Determine the (x, y) coordinate at the center of the cell enclosing the given text.  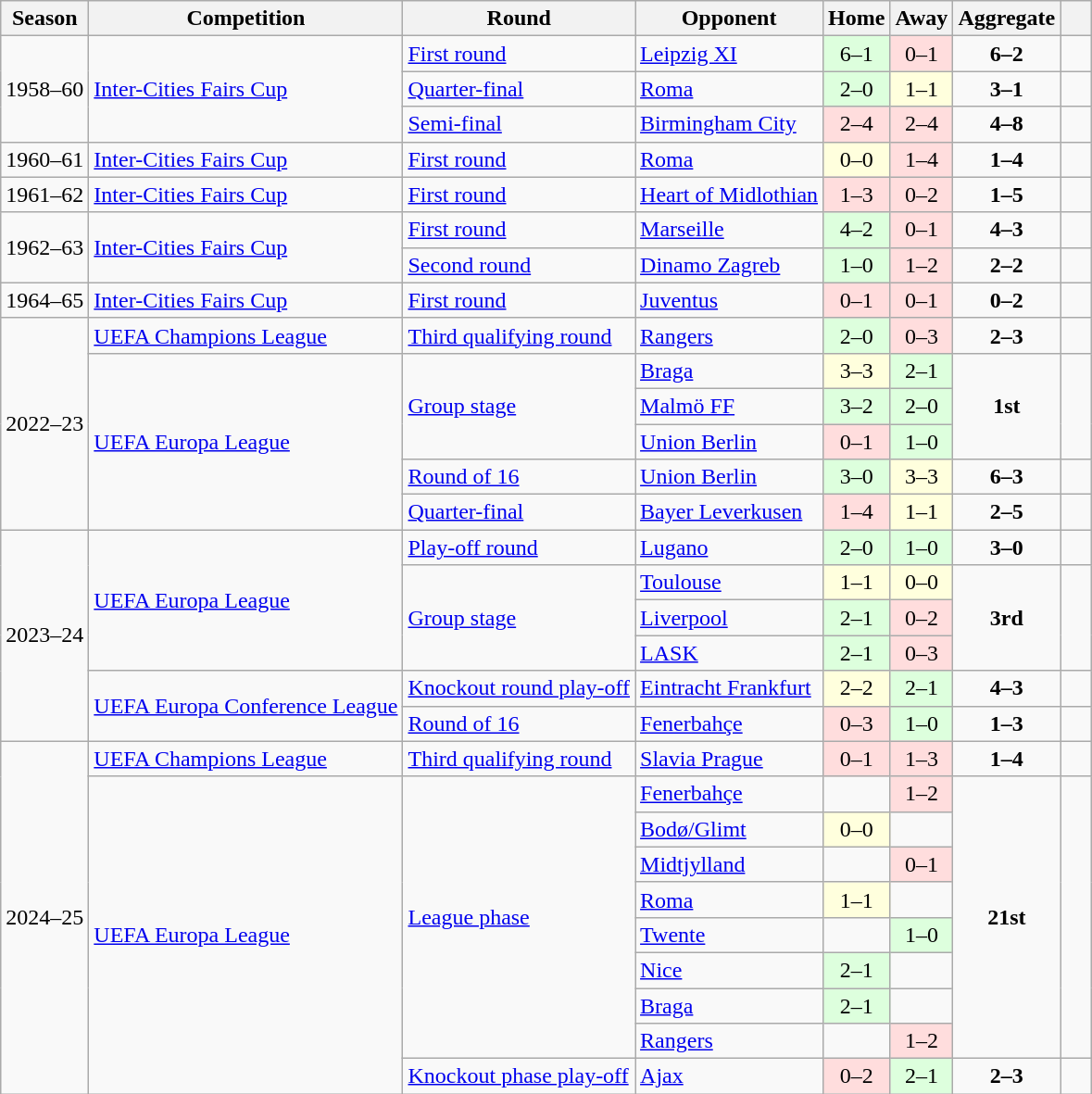
2022–23 (44, 423)
Twente (730, 935)
Opponent (730, 19)
Away (922, 19)
Competition (246, 19)
3rd (1007, 618)
1st (1007, 406)
6–1 (857, 54)
Birmingham City (730, 124)
4–2 (857, 230)
2023–24 (44, 635)
Ajax (730, 1076)
Play-off round (519, 547)
3–2 (857, 406)
Slavia Prague (730, 759)
6–3 (1007, 477)
Heart of Midlothian (730, 195)
1–5 (1007, 195)
Eintracht Frankfurt (730, 688)
6–2 (1007, 54)
Semi-final (519, 124)
2024–25 (44, 917)
21st (1007, 917)
Lugano (730, 547)
League phase (519, 917)
Juventus (730, 300)
3–1 (1007, 89)
Toulouse (730, 583)
1961–62 (44, 195)
Marseille (730, 230)
Midtjylland (730, 864)
1960–61 (44, 159)
Bodø/Glimt (730, 829)
UEFA Europa Conference League (246, 706)
Knockout phase play-off (519, 1076)
4–8 (1007, 124)
Home (857, 19)
Season (44, 19)
Second round (519, 265)
Nice (730, 970)
1962–63 (44, 247)
1958–60 (44, 89)
Knockout round play-off (519, 688)
1964–65 (44, 300)
Malmö FF (730, 406)
2–5 (1007, 512)
Leipzig XI (730, 54)
Aggregate (1007, 19)
Dinamo Zagreb (730, 265)
Round (519, 19)
Bayer Leverkusen (730, 512)
LASK (730, 653)
Liverpool (730, 618)
